Locate the cell with the specified text and output its [x, y] center coordinate. 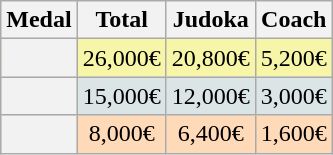
Coach [294, 20]
Total [122, 20]
1,600€ [294, 134]
Judoka [210, 20]
Medal [39, 20]
5,200€ [294, 58]
26,000€ [122, 58]
6,400€ [210, 134]
12,000€ [210, 96]
8,000€ [122, 134]
3,000€ [294, 96]
15,000€ [122, 96]
20,800€ [210, 58]
